Extract the [X, Y] coordinate from the center of the cell holding the provided text.  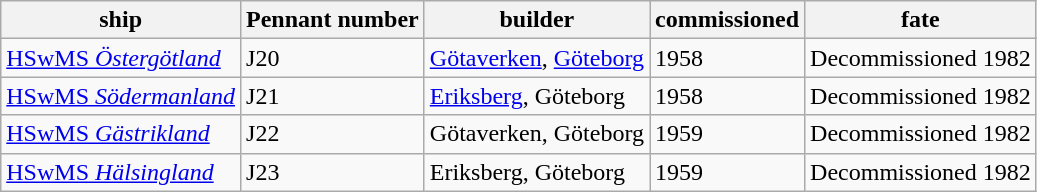
J23 [333, 172]
J20 [333, 58]
J22 [333, 134]
commissioned [728, 20]
builder [536, 20]
HSwMS Hälsingland [121, 172]
HSwMS Gästrikland [121, 134]
J21 [333, 96]
HSwMS Södermanland [121, 96]
fate [921, 20]
ship [121, 20]
Pennant number [333, 20]
HSwMS Östergötland [121, 58]
